From the cell containing the given text, extract its center point as (x, y) coordinate. 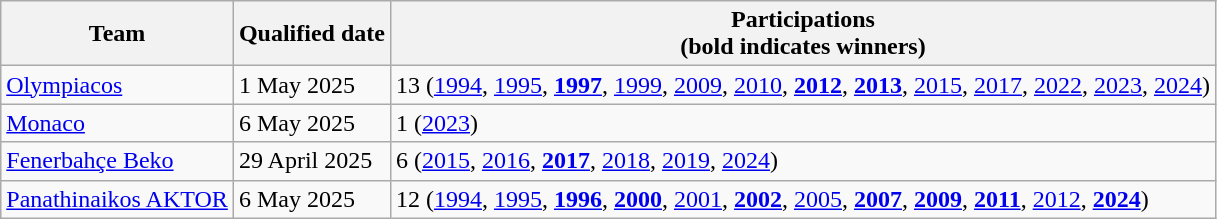
Qualified date (312, 34)
29 April 2025 (312, 161)
1 (2023) (802, 123)
Team (118, 34)
Participations(bold indicates winners) (802, 34)
13 (1994, 1995, 1997, 1999, 2009, 2010, 2012, 2013, 2015, 2017, 2022, 2023, 2024) (802, 85)
Fenerbahçe Beko (118, 161)
Olympiacos (118, 85)
Monaco (118, 123)
Panathinaikos AKTOR (118, 199)
6 (2015, 2016, 2017, 2018, 2019, 2024) (802, 161)
12 (1994, 1995, 1996, 2000, 2001, 2002, 2005, 2007, 2009, 2011, 2012, 2024) (802, 199)
1 May 2025 (312, 85)
